Identify which cell holds the provided text, then report its [X, Y] central coordinate. 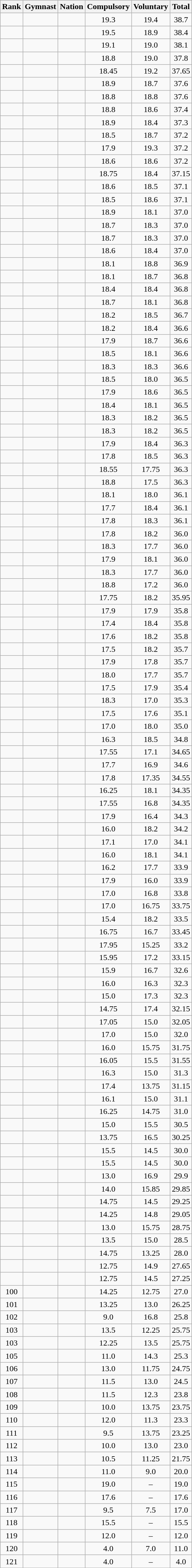
111 [11, 1433]
14.0 [108, 1189]
34.65 [181, 752]
37.65 [181, 71]
15.9 [108, 970]
Nation [71, 7]
30.5 [181, 1124]
17.35 [151, 777]
23.8 [181, 1394]
29.85 [181, 1189]
7.0 [151, 1548]
27.25 [181, 1279]
38.4 [181, 32]
33.45 [181, 932]
32.05 [181, 1022]
34.6 [181, 765]
7.5 [151, 1510]
Voluntary [151, 7]
35.95 [181, 598]
34.3 [181, 816]
28.5 [181, 1240]
23.0 [181, 1446]
29.9 [181, 1176]
23.25 [181, 1433]
38.7 [181, 20]
18.45 [108, 71]
25.3 [181, 1356]
35.0 [181, 726]
109 [11, 1407]
33.75 [181, 906]
37.3 [181, 122]
107 [11, 1381]
28.0 [181, 1253]
37.4 [181, 109]
26.25 [181, 1304]
35.1 [181, 713]
14.3 [151, 1356]
28.75 [181, 1227]
102 [11, 1317]
27.65 [181, 1266]
20.0 [181, 1471]
32.6 [181, 970]
35.3 [181, 700]
37.8 [181, 58]
33.2 [181, 945]
100 [11, 1292]
11.3 [151, 1420]
15.25 [151, 945]
16.4 [151, 816]
29.25 [181, 1202]
31.3 [181, 1073]
23.75 [181, 1407]
12.3 [151, 1394]
21.75 [181, 1459]
36.9 [181, 264]
25.8 [181, 1317]
31.1 [181, 1099]
15.85 [151, 1189]
30.25 [181, 1137]
110 [11, 1420]
Rank [11, 7]
18.55 [108, 469]
11.25 [151, 1459]
Compulsory [108, 7]
34.2 [181, 829]
31.55 [181, 1060]
10.5 [108, 1459]
17.05 [108, 1022]
18.75 [108, 174]
34.8 [181, 739]
108 [11, 1394]
16.2 [108, 868]
32.0 [181, 1035]
36.7 [181, 315]
17.95 [108, 945]
11.75 [151, 1368]
17.3 [151, 996]
33.8 [181, 893]
35.4 [181, 688]
19.5 [108, 32]
101 [11, 1304]
118 [11, 1523]
33.5 [181, 919]
16.1 [108, 1099]
33.15 [181, 957]
16.05 [108, 1060]
31.15 [181, 1086]
27.0 [181, 1292]
16.5 [151, 1137]
105 [11, 1356]
15.4 [108, 919]
119 [11, 1536]
117 [11, 1510]
112 [11, 1446]
113 [11, 1459]
120 [11, 1548]
31.75 [181, 1047]
23.3 [181, 1420]
106 [11, 1368]
121 [11, 1561]
19.4 [151, 20]
24.5 [181, 1381]
115 [11, 1484]
14.8 [151, 1215]
Gymnast [40, 7]
15.95 [108, 957]
14.9 [151, 1266]
29.05 [181, 1215]
34.55 [181, 777]
116 [11, 1497]
Total [181, 7]
31.0 [181, 1112]
19.2 [151, 71]
32.15 [181, 1009]
114 [11, 1471]
19.1 [108, 45]
24.75 [181, 1368]
38.1 [181, 45]
37.15 [181, 174]
